Scan for the cell matching the given text and deliver its [x, y] coordinate at center. 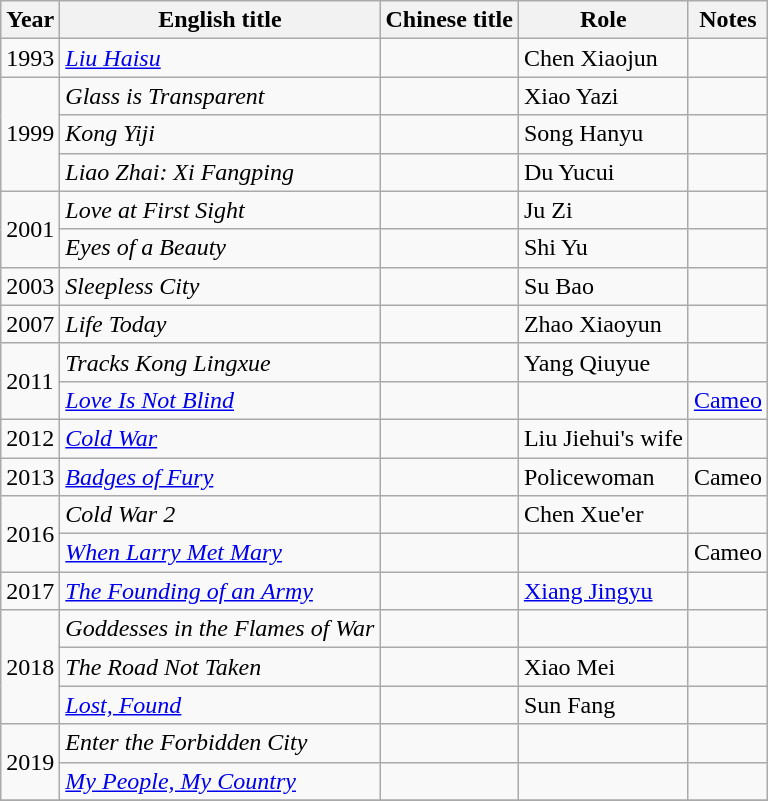
Year [30, 20]
2007 [30, 324]
My People, My Country [220, 781]
Badges of Fury [220, 477]
1999 [30, 134]
Zhao Xiaoyun [603, 324]
When Larry Met Mary [220, 553]
English title [220, 20]
Enter the Forbidden City [220, 743]
Xiao Mei [603, 667]
Love at First Sight [220, 210]
The Road Not Taken [220, 667]
Chen Xiaojun [603, 58]
2013 [30, 477]
Yang Qiuyue [603, 362]
Love Is Not Blind [220, 400]
Xiao Yazi [603, 96]
Kong Yiji [220, 134]
2012 [30, 438]
Du Yucui [603, 172]
Notes [728, 20]
Sun Fang [603, 705]
Cold War 2 [220, 515]
Goddesses in the Flames of War [220, 629]
Liu Haisu [220, 58]
Cold War [220, 438]
2003 [30, 286]
2019 [30, 762]
Eyes of a Beauty [220, 248]
1993 [30, 58]
Liu Jiehui's wife [603, 438]
2001 [30, 229]
2011 [30, 381]
Xiang Jingyu [603, 591]
Lost, Found [220, 705]
Tracks Kong Lingxue [220, 362]
Liao Zhai: Xi Fangping [220, 172]
Glass is Transparent [220, 96]
2017 [30, 591]
Role [603, 20]
Su Bao [603, 286]
The Founding of an Army [220, 591]
Sleepless City [220, 286]
Ju Zi [603, 210]
2016 [30, 534]
Chen Xue'er [603, 515]
2018 [30, 667]
Policewoman [603, 477]
Song Hanyu [603, 134]
Life Today [220, 324]
Chinese title [449, 20]
Shi Yu [603, 248]
